For the text-containing cell, return its midpoint in (x, y) coordinate format. 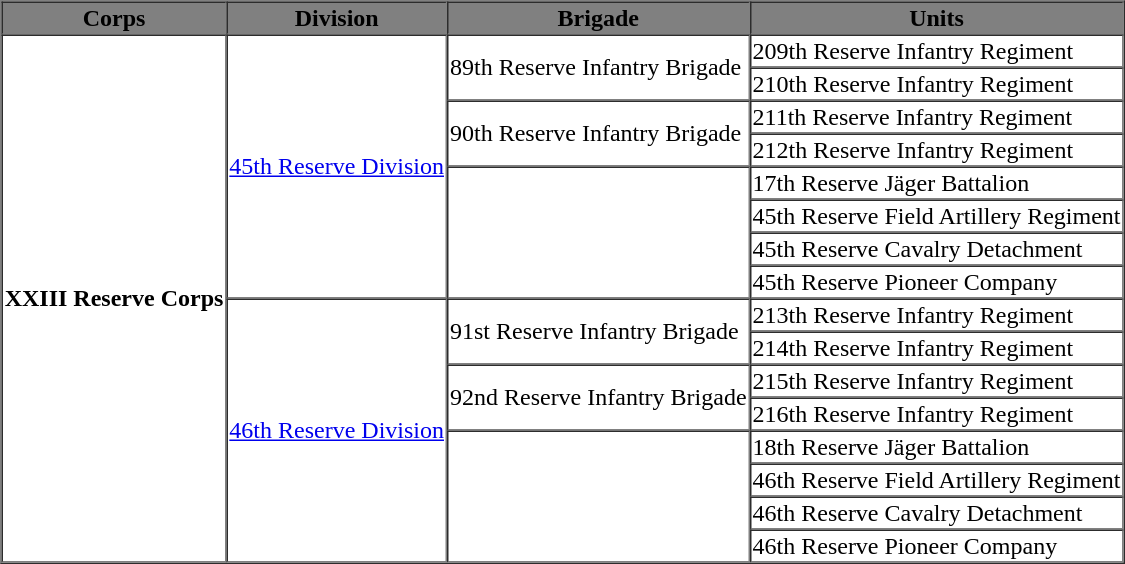
216th Reserve Infantry Regiment (937, 414)
91st Reserve Infantry Brigade (598, 331)
Division (336, 18)
XXIII Reserve Corps (114, 298)
92nd Reserve Infantry Brigade (598, 397)
45th Reserve Field Artillery Regiment (937, 216)
215th Reserve Infantry Regiment (937, 380)
212th Reserve Infantry Regiment (937, 150)
Corps (114, 18)
45th Reserve Cavalry Detachment (937, 248)
46th Reserve Division (336, 430)
Units (937, 18)
90th Reserve Infantry Brigade (598, 133)
45th Reserve Division (336, 166)
213th Reserve Infantry Regiment (937, 314)
46th Reserve Pioneer Company (937, 546)
17th Reserve Jäger Battalion (937, 182)
210th Reserve Infantry Regiment (937, 84)
46th Reserve Field Artillery Regiment (937, 480)
89th Reserve Infantry Brigade (598, 67)
209th Reserve Infantry Regiment (937, 50)
46th Reserve Cavalry Detachment (937, 512)
211th Reserve Infantry Regiment (937, 116)
45th Reserve Pioneer Company (937, 282)
18th Reserve Jäger Battalion (937, 446)
Brigade (598, 18)
214th Reserve Infantry Regiment (937, 348)
